Detect which cell encompasses the target text, then output its (x, y) center coordinate. 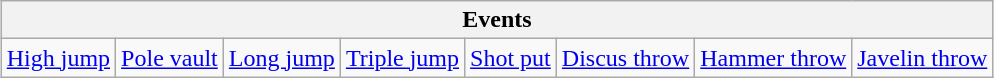
Javelin throw (922, 58)
Long jump (282, 58)
High jump (58, 58)
Events (497, 20)
Hammer throw (774, 58)
Triple jump (402, 58)
Pole vault (170, 58)
Shot put (511, 58)
Discus throw (625, 58)
